Find where the given text appears and provide that cell's center as (X, Y) coordinate. 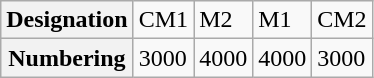
M2 (224, 20)
Designation (67, 20)
CM1 (163, 20)
CM2 (342, 20)
M1 (282, 20)
Numbering (67, 58)
